From the cell containing the given text, extract its center point as (X, Y) coordinate. 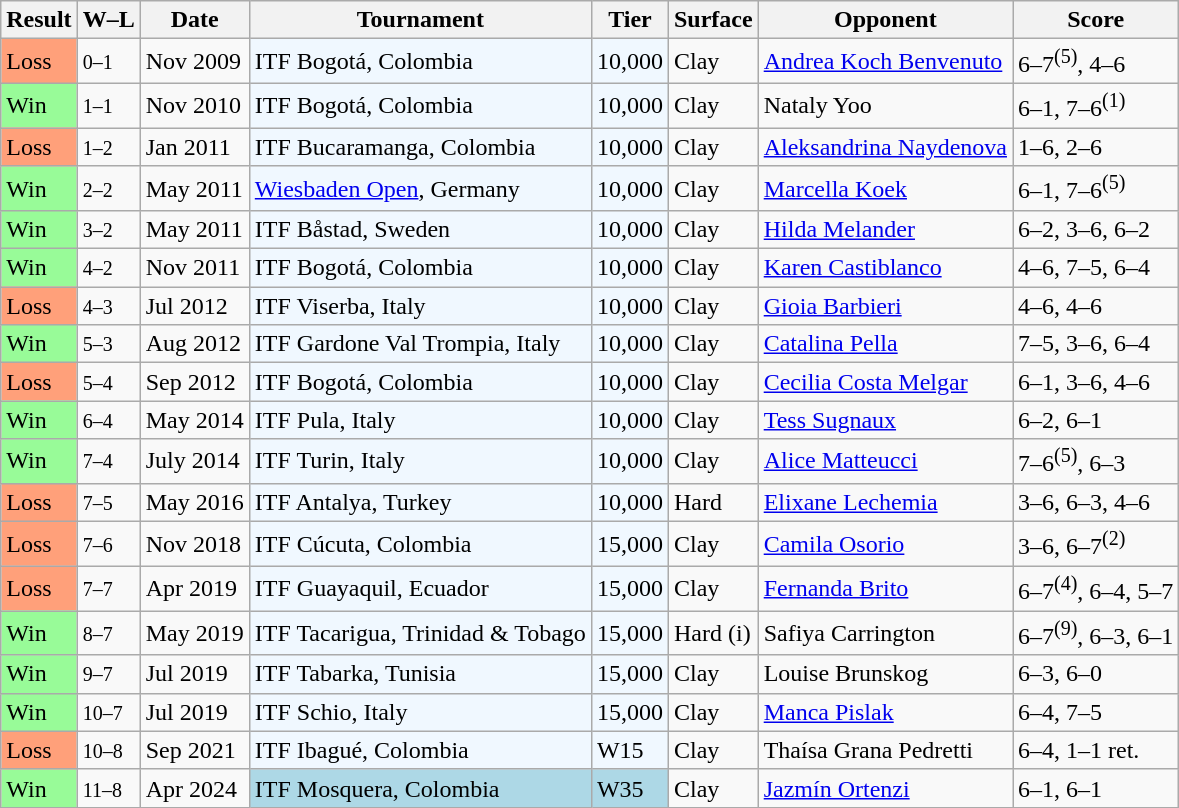
Nov 2009 (194, 62)
ITF Bucaramanga, Colombia (420, 147)
1–1 (108, 106)
4–2 (108, 268)
3–6, 6–7(2) (1095, 544)
Tier (630, 20)
10–8 (108, 750)
Opponent (885, 20)
Wiesbaden Open, Germany (420, 188)
Andrea Koch Benvenuto (885, 62)
May 2014 (194, 420)
Nataly Yoo (885, 106)
Hilda Melander (885, 230)
6–1, 7–6(1) (1095, 106)
July 2014 (194, 462)
3–2 (108, 230)
Result (39, 20)
Aug 2012 (194, 344)
7–6 (108, 544)
3–6, 6–3, 4–6 (1095, 502)
Manca Pislak (885, 712)
5–3 (108, 344)
ITF Mosquera, Colombia (420, 788)
Thaísa Grana Pedretti (885, 750)
Safiya Carrington (885, 634)
Aleksandrina Naydenova (885, 147)
1–2 (108, 147)
ITF Turin, Italy (420, 462)
9–7 (108, 674)
ITF Antalya, Turkey (420, 502)
Cecilia Costa Melgar (885, 382)
ITF Gardone Val Trompia, Italy (420, 344)
6–7(5), 4–6 (1095, 62)
ITF Viserba, Italy (420, 306)
6–3, 6–0 (1095, 674)
W35 (630, 788)
ITF Guayaquil, Ecuador (420, 588)
6–4 (108, 420)
ITF Tacarigua, Trinidad & Tobago (420, 634)
ITF Schio, Italy (420, 712)
May 2019 (194, 634)
May 2016 (194, 502)
6–1, 3–6, 4–6 (1095, 382)
11–8 (108, 788)
4–6, 4–6 (1095, 306)
6–7(4), 6–4, 5–7 (1095, 588)
Catalina Pella (885, 344)
7–5 (108, 502)
W–L (108, 20)
Tournament (420, 20)
Alice Matteucci (885, 462)
6–1, 7–6(5) (1095, 188)
6–1, 6–1 (1095, 788)
Nov 2010 (194, 106)
6–2, 6–1 (1095, 420)
6–7(9), 6–3, 6–1 (1095, 634)
4–6, 7–5, 6–4 (1095, 268)
4–3 (108, 306)
Surface (713, 20)
1–6, 2–6 (1095, 147)
7–7 (108, 588)
ITF Ibagué, Colombia (420, 750)
Date (194, 20)
ITF Tabarka, Tunisia (420, 674)
Gioia Barbieri (885, 306)
Elixane Lechemia (885, 502)
6–4, 7–5 (1095, 712)
Sep 2021 (194, 750)
6–2, 3–6, 6–2 (1095, 230)
0–1 (108, 62)
Tess Sugnaux (885, 420)
Louise Brunskog (885, 674)
8–7 (108, 634)
Jan 2011 (194, 147)
Jul 2012 (194, 306)
Sep 2012 (194, 382)
7–5, 3–6, 6–4 (1095, 344)
Fernanda Brito (885, 588)
Apr 2019 (194, 588)
7–6(5), 6–3 (1095, 462)
Hard (713, 502)
Camila Osorio (885, 544)
6–4, 1–1 ret. (1095, 750)
Nov 2011 (194, 268)
10–7 (108, 712)
7–4 (108, 462)
Nov 2018 (194, 544)
ITF Båstad, Sweden (420, 230)
5–4 (108, 382)
Apr 2024 (194, 788)
ITF Cúcuta, Colombia (420, 544)
Karen Castiblanco (885, 268)
Jazmín Ortenzi (885, 788)
W15 (630, 750)
ITF Pula, Italy (420, 420)
Marcella Koek (885, 188)
2–2 (108, 188)
Score (1095, 20)
Hard (i) (713, 634)
